Return [X, Y] of the center of cell containing provided text 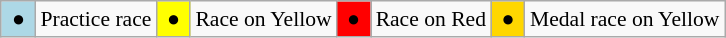
Practice race [96, 19]
Race on Yellow [263, 19]
Medal race on Yellow [625, 19]
Race on Red [431, 19]
